Capture the cell that displays the provided text and extract its (x, y) central coordinate. 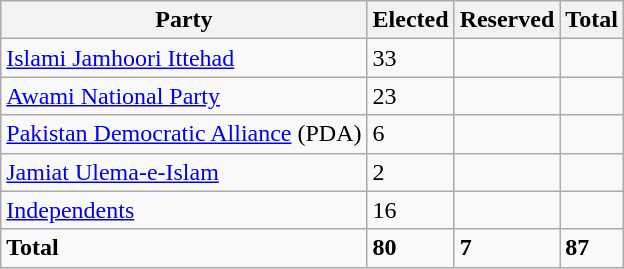
Jamiat Ulema-e-Islam (184, 172)
2 (410, 172)
80 (410, 248)
Islami Jamhoori Ittehad (184, 58)
6 (410, 134)
Reserved (507, 20)
87 (592, 248)
Pakistan Democratic Alliance (PDA) (184, 134)
Elected (410, 20)
33 (410, 58)
16 (410, 210)
7 (507, 248)
Independents (184, 210)
Party (184, 20)
23 (410, 96)
Awami National Party (184, 96)
